Search for the cell housing the specified text and yield its [x, y] center coordinate. 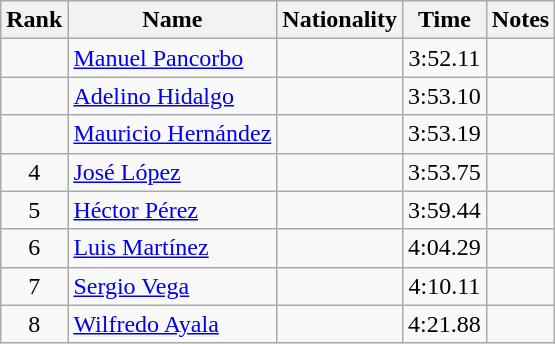
Héctor Pérez [172, 210]
3:52.11 [445, 58]
4:10.11 [445, 286]
8 [34, 324]
Notes [520, 20]
3:53.10 [445, 96]
José López [172, 172]
4 [34, 172]
3:53.19 [445, 134]
Sergio Vega [172, 286]
Rank [34, 20]
Luis Martínez [172, 248]
Nationality [340, 20]
Wilfredo Ayala [172, 324]
3:53.75 [445, 172]
Mauricio Hernández [172, 134]
Name [172, 20]
6 [34, 248]
Time [445, 20]
4:04.29 [445, 248]
7 [34, 286]
3:59.44 [445, 210]
5 [34, 210]
Manuel Pancorbo [172, 58]
4:21.88 [445, 324]
Adelino Hidalgo [172, 96]
